Identify which cell holds the provided text, then report its (x, y) central coordinate. 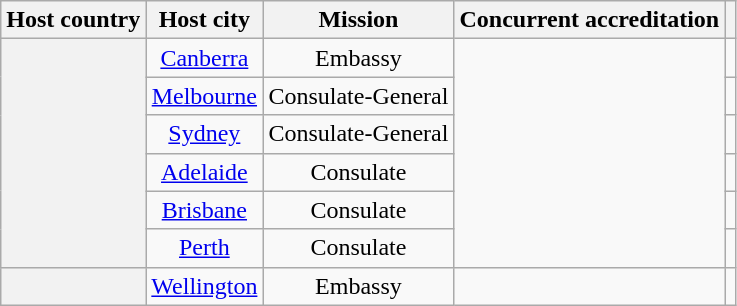
Host city (204, 20)
Brisbane (204, 210)
Host country (74, 20)
Adelaide (204, 172)
Wellington (204, 286)
Sydney (204, 134)
Mission (358, 20)
Melbourne (204, 96)
Concurrent accreditation (590, 20)
Perth (204, 248)
Canberra (204, 58)
